For the text-containing cell, return its midpoint in [X, Y] coordinate format. 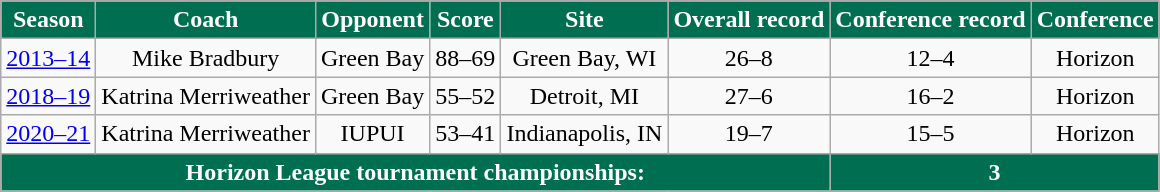
Score [466, 20]
Indianapolis, IN [584, 134]
88–69 [466, 58]
16–2 [930, 96]
Conference record [930, 20]
26–8 [749, 58]
Overall record [749, 20]
2018–19 [48, 96]
2013–14 [48, 58]
53–41 [466, 134]
Conference [1095, 20]
55–52 [466, 96]
IUPUI [372, 134]
Season [48, 20]
12–4 [930, 58]
Mike Bradbury [206, 58]
3 [994, 172]
27–6 [749, 96]
Coach [206, 20]
Opponent [372, 20]
15–5 [930, 134]
Detroit, MI [584, 96]
2020–21 [48, 134]
Site [584, 20]
19–7 [749, 134]
Green Bay, WI [584, 58]
Horizon League tournament championships: [416, 172]
